Scan for the cell matching the given text and deliver its (x, y) coordinate at center. 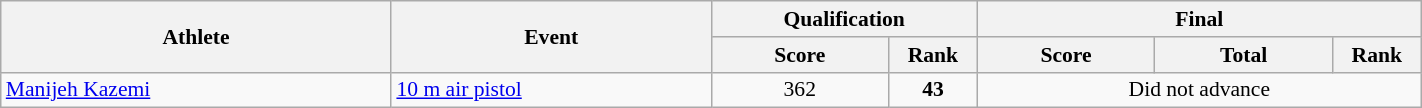
Athlete (196, 36)
362 (800, 90)
Event (551, 36)
10 m air pistol (551, 90)
Qualification (844, 19)
43 (934, 90)
Manijeh Kazemi (196, 90)
Did not advance (1199, 90)
Total (1244, 55)
Final (1199, 19)
